Pinpoint the cell where the given text exists, returning its (X, Y) midpoint coordinate. 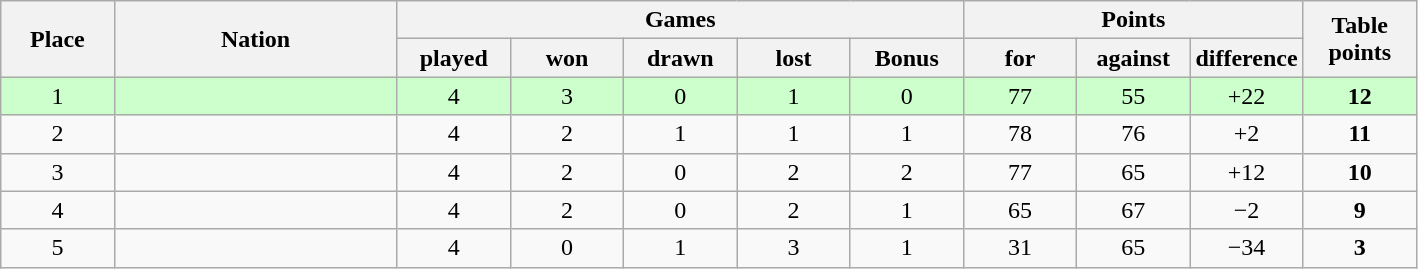
12 (1360, 96)
55 (1134, 96)
against (1134, 58)
Games (680, 20)
+2 (1246, 134)
−34 (1246, 248)
lost (794, 58)
drawn (680, 58)
Nation (256, 39)
67 (1134, 210)
31 (1020, 248)
Bonus (906, 58)
Points (1133, 20)
11 (1360, 134)
Place (58, 39)
5 (58, 248)
Tablepoints (1360, 39)
+12 (1246, 172)
10 (1360, 172)
−2 (1246, 210)
difference (1246, 58)
76 (1134, 134)
for (1020, 58)
played (454, 58)
78 (1020, 134)
won (566, 58)
9 (1360, 210)
+22 (1246, 96)
